Capture the cell that displays the provided text and extract its [x, y] central coordinate. 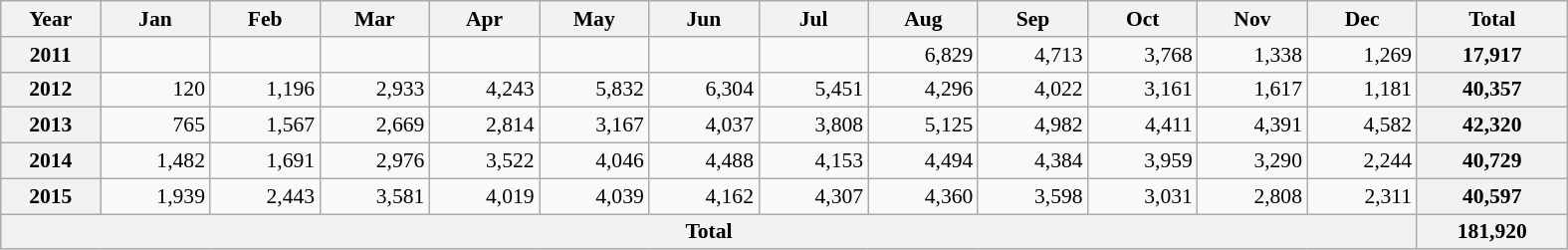
5,125 [923, 125]
17,917 [1491, 55]
3,598 [1032, 196]
Jun [704, 19]
2,443 [265, 196]
Mar [374, 19]
4,582 [1362, 125]
1,939 [155, 196]
May [594, 19]
Apr [484, 19]
Year [51, 19]
4,243 [484, 90]
4,488 [704, 161]
4,411 [1143, 125]
2,933 [374, 90]
4,037 [704, 125]
Nov [1252, 19]
5,451 [813, 90]
Oct [1143, 19]
4,019 [484, 196]
4,307 [813, 196]
1,482 [155, 161]
Aug [923, 19]
3,959 [1143, 161]
4,360 [923, 196]
3,161 [1143, 90]
4,022 [1032, 90]
4,384 [1032, 161]
4,391 [1252, 125]
3,581 [374, 196]
3,522 [484, 161]
1,617 [1252, 90]
2,244 [1362, 161]
1,338 [1252, 55]
1,196 [265, 90]
3,290 [1252, 161]
120 [155, 90]
Feb [265, 19]
4,162 [704, 196]
4,039 [594, 196]
Dec [1362, 19]
Jul [813, 19]
Sep [1032, 19]
1,181 [1362, 90]
4,046 [594, 161]
1,567 [265, 125]
3,167 [594, 125]
1,269 [1362, 55]
2,669 [374, 125]
3,768 [1143, 55]
4,713 [1032, 55]
2015 [51, 196]
40,357 [1491, 90]
181,920 [1491, 232]
6,304 [704, 90]
5,832 [594, 90]
2013 [51, 125]
42,320 [1491, 125]
3,808 [813, 125]
1,691 [265, 161]
4,982 [1032, 125]
2,976 [374, 161]
4,153 [813, 161]
2,311 [1362, 196]
40,729 [1491, 161]
4,494 [923, 161]
765 [155, 125]
2012 [51, 90]
3,031 [1143, 196]
40,597 [1491, 196]
2,814 [484, 125]
2011 [51, 55]
6,829 [923, 55]
Jan [155, 19]
2014 [51, 161]
2,808 [1252, 196]
4,296 [923, 90]
